Scan for the cell matching the given text and deliver its [x, y] coordinate at center. 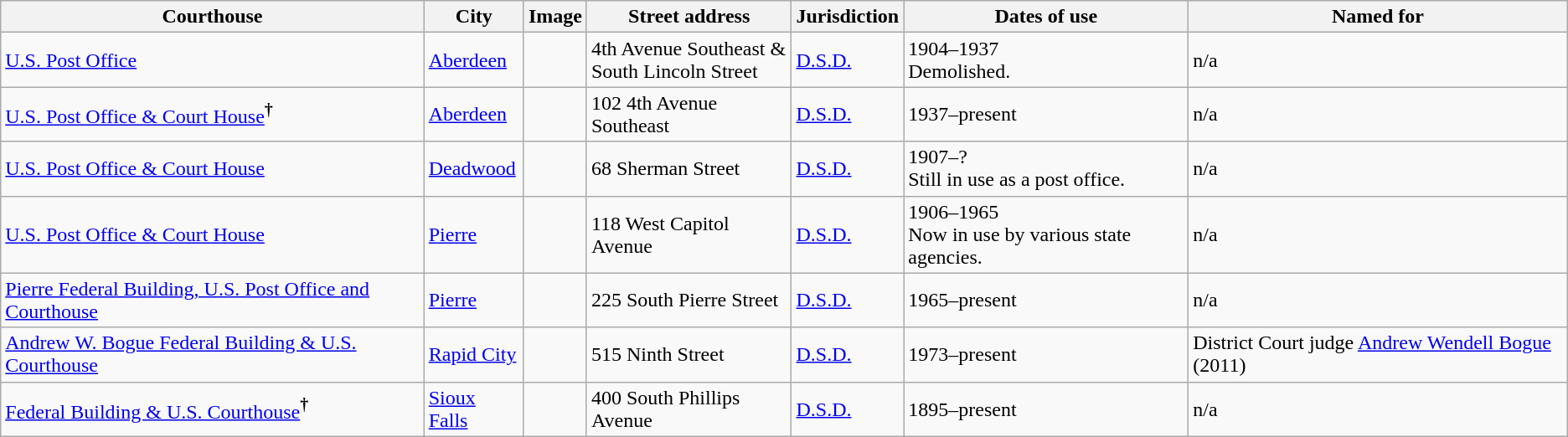
Pierre Federal Building, U.S. Post Office and Courthouse [213, 300]
1904–1937Demolished. [1046, 60]
1965–present [1046, 300]
Federal Building & U.S. Courthouse† [213, 409]
1906–1965Now in use by various state agencies. [1046, 234]
1937–present [1046, 114]
U.S. Post Office & Court House† [213, 114]
Courthouse [213, 17]
1895–present [1046, 409]
Rapid City [474, 355]
1907–?Still in use as a post office. [1046, 169]
Dates of use [1046, 17]
Jurisdiction [848, 17]
Image [554, 17]
68 Sherman Street [689, 169]
U.S. Post Office [213, 60]
Street address [689, 17]
118 West Capitol Avenue [689, 234]
4th Avenue Southeast &South Lincoln Street [689, 60]
District Court judge Andrew Wendell Bogue (2011) [1379, 355]
Deadwood [474, 169]
Andrew W. Bogue Federal Building & U.S. Courthouse [213, 355]
515 Ninth Street [689, 355]
400 South Phillips Avenue [689, 409]
City [474, 17]
Named for [1379, 17]
102 4th Avenue Southeast [689, 114]
Sioux Falls [474, 409]
225 South Pierre Street [689, 300]
1973–present [1046, 355]
